Return the (X, Y) coordinate for the center point of the cell that contains the specified text.  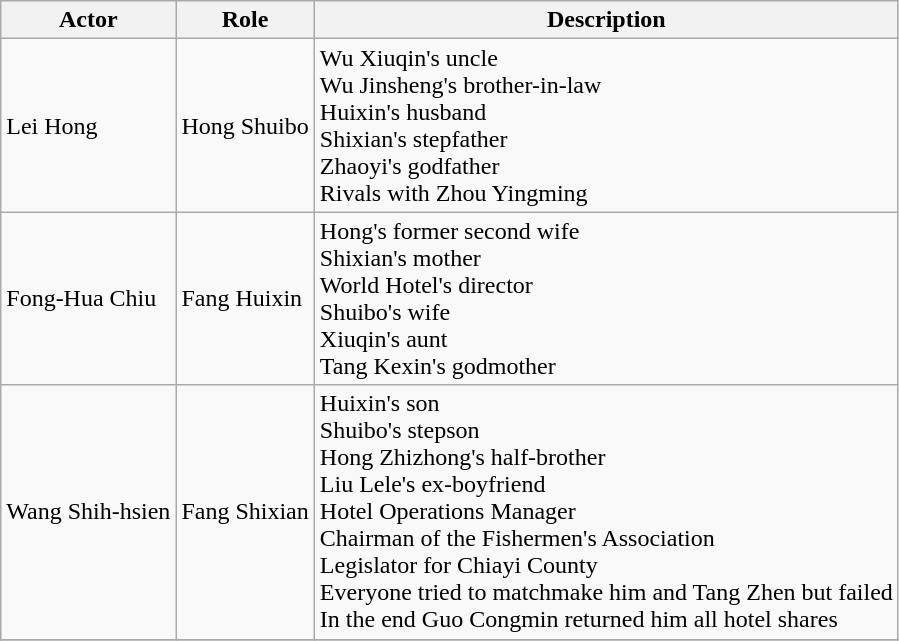
Role (245, 20)
Description (606, 20)
Wu Xiuqin's uncleWu Jinsheng's brother-in-lawHuixin's husbandShixian's stepfatherZhaoyi's godfatherRivals with Zhou Yingming (606, 126)
Actor (88, 20)
Hong's former second wifeShixian's motherWorld Hotel's directorShuibo's wifeXiuqin's auntTang Kexin's godmother (606, 298)
Wang Shih-hsien (88, 512)
Fang Shixian (245, 512)
Fong-Hua Chiu (88, 298)
Hong Shuibo (245, 126)
Fang Huixin (245, 298)
Lei Hong (88, 126)
